Return (x, y) of the center of cell containing provided text 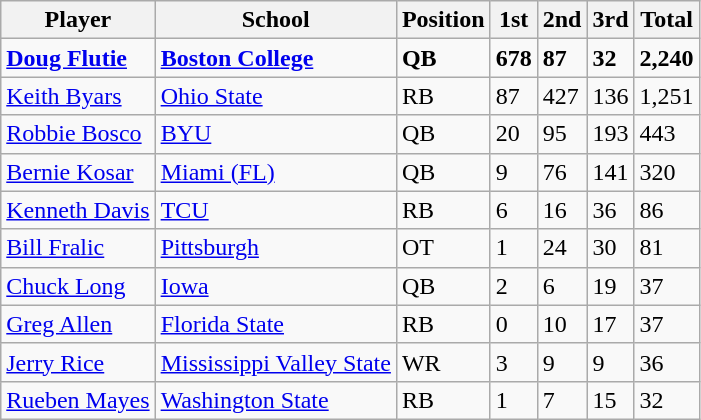
81 (666, 248)
Keith Byars (78, 96)
Pittsburgh (276, 248)
Bernie Kosar (78, 172)
0 (514, 324)
Total (666, 20)
Position (443, 20)
Bill Fralic (78, 248)
678 (514, 58)
427 (562, 96)
Rueben Mayes (78, 400)
3 (514, 362)
16 (562, 210)
30 (610, 248)
17 (610, 324)
1,251 (666, 96)
Kenneth Davis (78, 210)
95 (562, 134)
Greg Allen (78, 324)
Ohio State (276, 96)
2nd (562, 20)
Jerry Rice (78, 362)
TCU (276, 210)
Chuck Long (78, 286)
2 (514, 286)
19 (610, 286)
20 (514, 134)
Robbie Bosco (78, 134)
1st (514, 20)
76 (562, 172)
7 (562, 400)
Doug Flutie (78, 58)
320 (666, 172)
24 (562, 248)
Washington State (276, 400)
School (276, 20)
BYU (276, 134)
3rd (610, 20)
Mississippi Valley State (276, 362)
86 (666, 210)
136 (610, 96)
10 (562, 324)
15 (610, 400)
443 (666, 134)
WR (443, 362)
Iowa (276, 286)
Miami (FL) (276, 172)
Florida State (276, 324)
2,240 (666, 58)
193 (610, 134)
141 (610, 172)
OT (443, 248)
Boston College (276, 58)
Player (78, 20)
